Find where the given text appears and provide that cell's center as (x, y) coordinate. 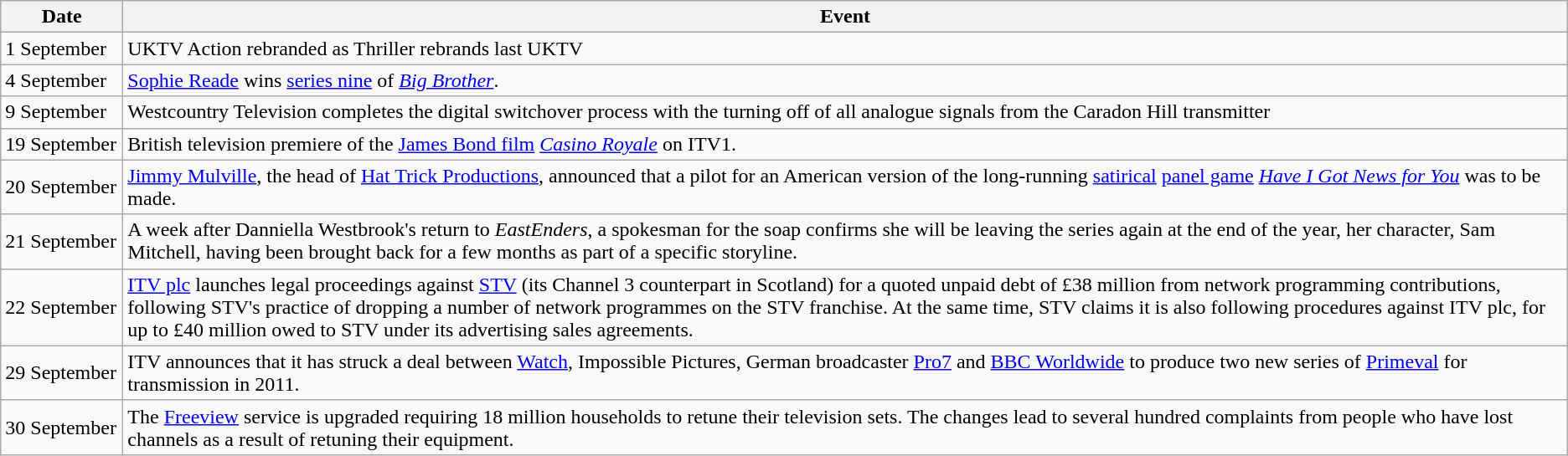
20 September (62, 187)
21 September (62, 241)
Westcountry Television completes the digital switchover process with the turning off of all analogue signals from the Caradon Hill transmitter (845, 112)
1 September (62, 49)
Event (845, 17)
9 September (62, 112)
Date (62, 17)
UKTV Action rebranded as Thriller rebrands last UKTV (845, 49)
British television premiere of the James Bond film Casino Royale on ITV1. (845, 144)
22 September (62, 307)
30 September (62, 427)
Sophie Reade wins series nine of Big Brother. (845, 80)
29 September (62, 373)
4 September (62, 80)
19 September (62, 144)
